Locate the cell with the specified text and output its (x, y) center coordinate. 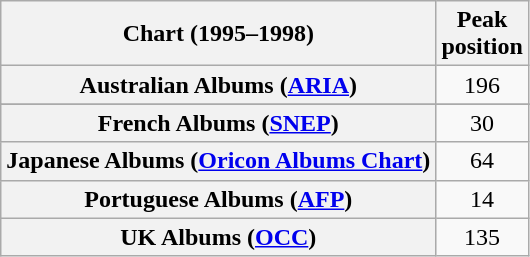
Japanese Albums (Oricon Albums Chart) (218, 161)
UK Albums (OCC) (218, 237)
Portuguese Albums (AFP) (218, 199)
Australian Albums (ARIA) (218, 85)
French Albums (SNEP) (218, 123)
Chart (1995–1998) (218, 34)
135 (482, 237)
30 (482, 123)
64 (482, 161)
196 (482, 85)
14 (482, 199)
Peakposition (482, 34)
